Pinpoint the cell where the given text exists, returning its [X, Y] midpoint coordinate. 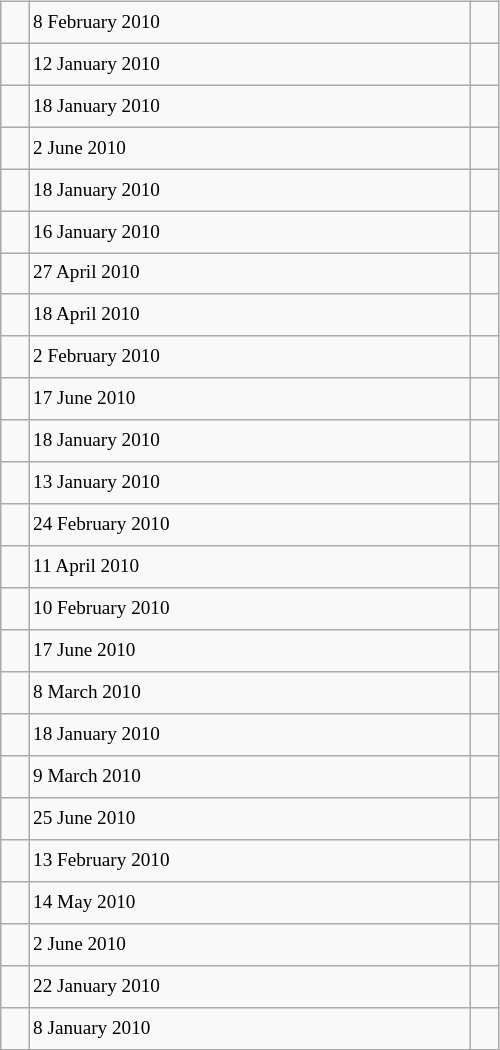
14 May 2010 [249, 902]
16 January 2010 [249, 232]
11 April 2010 [249, 567]
8 March 2010 [249, 693]
8 January 2010 [249, 1028]
24 February 2010 [249, 525]
13 January 2010 [249, 483]
18 April 2010 [249, 315]
27 April 2010 [249, 274]
25 June 2010 [249, 819]
12 January 2010 [249, 64]
9 March 2010 [249, 777]
10 February 2010 [249, 609]
8 February 2010 [249, 22]
22 January 2010 [249, 986]
13 February 2010 [249, 861]
2 February 2010 [249, 357]
